Return the [x, y] coordinate for the center point of the cell that contains the specified text.  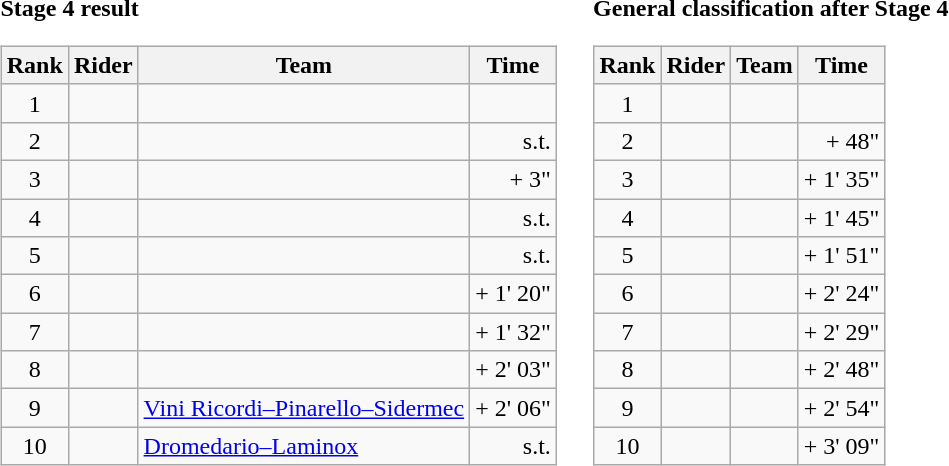
Vini Ricordi–Pinarello–Sidermec [304, 408]
+ 3' 09" [842, 446]
+ 48" [842, 141]
+ 2' 54" [842, 408]
+ 1' 45" [842, 217]
+ 2' 03" [514, 370]
Dromedario–Laminox [304, 446]
+ 1' 20" [514, 294]
+ 3" [514, 179]
+ 2' 06" [514, 408]
+ 1' 35" [842, 179]
+ 2' 29" [842, 332]
+ 1' 32" [514, 332]
+ 1' 51" [842, 256]
+ 2' 24" [842, 294]
+ 2' 48" [842, 370]
